Provide the (x, y) coordinate of the cell's center where the given text is located.  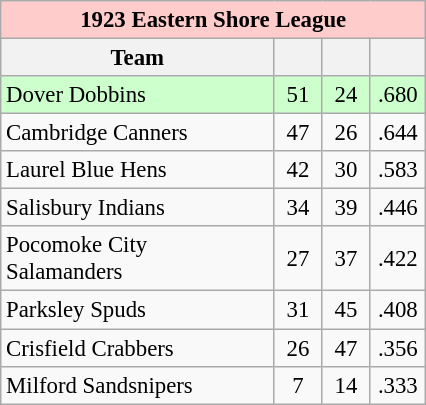
.408 (398, 310)
Parksley Spuds (138, 310)
24 (346, 95)
30 (346, 170)
7 (298, 385)
39 (346, 208)
31 (298, 310)
Dover Dobbins (138, 95)
42 (298, 170)
Team (138, 58)
.644 (398, 133)
.680 (398, 95)
Crisfield Crabbers (138, 348)
.356 (398, 348)
34 (298, 208)
.583 (398, 170)
.333 (398, 385)
.422 (398, 258)
.446 (398, 208)
27 (298, 258)
Milford Sandsnipers (138, 385)
Pocomoke City Salamanders (138, 258)
Laurel Blue Hens (138, 170)
14 (346, 385)
Salisbury Indians (138, 208)
Cambridge Canners (138, 133)
51 (298, 95)
37 (346, 258)
45 (346, 310)
1923 Eastern Shore League (214, 20)
